From the cell containing the given text, extract its center point as (x, y) coordinate. 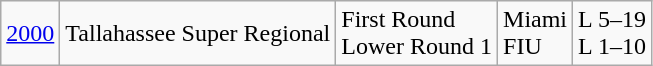
Tallahassee Super Regional (198, 34)
L 5–19L 1–10 (612, 34)
First RoundLower Round 1 (417, 34)
MiamiFIU (536, 34)
2000 (30, 34)
